Search for the cell housing the specified text and yield its (x, y) center coordinate. 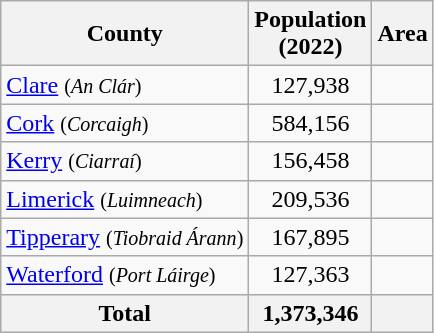
Limerick (Luimneach) (125, 199)
County (125, 34)
167,895 (310, 237)
127,938 (310, 85)
Clare (An Clár) (125, 85)
Kerry (Ciarraí) (125, 161)
Population (2022) (310, 34)
Area (402, 34)
Total (125, 313)
Tipperary (Tiobraid Árann) (125, 237)
Cork (Corcaigh) (125, 123)
1,373,346 (310, 313)
127,363 (310, 275)
156,458 (310, 161)
Waterford (Port Láirge) (125, 275)
209,536 (310, 199)
584,156 (310, 123)
